Pinpoint the cell where the given text exists, returning its [X, Y] midpoint coordinate. 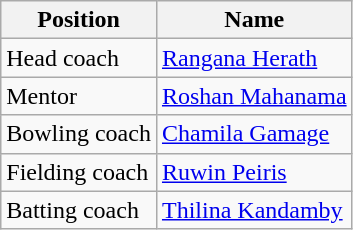
Thilina Kandamby [254, 210]
Bowling coach [79, 134]
Ruwin Peiris [254, 172]
Fielding coach [79, 172]
Head coach [79, 58]
Roshan Mahanama [254, 96]
Rangana Herath [254, 58]
Position [79, 20]
Chamila Gamage [254, 134]
Batting coach [79, 210]
Name [254, 20]
Mentor [79, 96]
